Scan for the cell matching the given text and deliver its (x, y) coordinate at center. 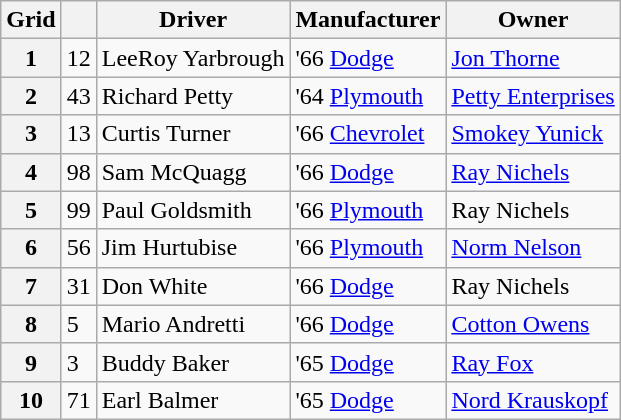
'66 Chevrolet (368, 134)
Driver (193, 20)
Sam McQuagg (193, 172)
Petty Enterprises (533, 96)
7 (31, 286)
Ray Fox (533, 362)
99 (78, 210)
Jim Hurtubise (193, 248)
Nord Krauskopf (533, 400)
LeeRoy Yarbrough (193, 58)
Earl Balmer (193, 400)
Jon Thorne (533, 58)
9 (31, 362)
Norm Nelson (533, 248)
71 (78, 400)
Buddy Baker (193, 362)
'64 Plymouth (368, 96)
31 (78, 286)
6 (31, 248)
1 (31, 58)
Owner (533, 20)
2 (31, 96)
Manufacturer (368, 20)
Grid (31, 20)
Mario Andretti (193, 324)
Cotton Owens (533, 324)
43 (78, 96)
4 (31, 172)
98 (78, 172)
Smokey Yunick (533, 134)
12 (78, 58)
13 (78, 134)
8 (31, 324)
56 (78, 248)
Curtis Turner (193, 134)
Richard Petty (193, 96)
Paul Goldsmith (193, 210)
10 (31, 400)
Don White (193, 286)
